Determine the [x, y] coordinate at the center of the cell enclosing the given text.  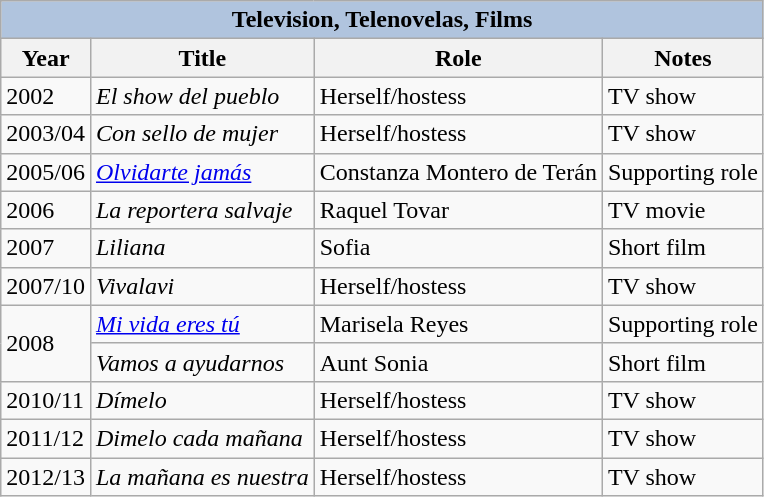
2012/13 [46, 477]
2005/06 [46, 172]
Television, Telenovelas, Films [382, 20]
Olvidarte jamás [202, 172]
El show del pueblo [202, 96]
2007/10 [46, 286]
Raquel Tovar [458, 210]
2007 [46, 248]
Constanza Montero de Terán [458, 172]
Marisela Reyes [458, 324]
La mañana es nuestra [202, 477]
Vivalavi [202, 286]
Con sello de mujer [202, 134]
2003/04 [46, 134]
Title [202, 58]
2010/11 [46, 400]
Dímelo [202, 400]
Vamos a ayudarnos [202, 362]
Role [458, 58]
Year [46, 58]
Sofia [458, 248]
Aunt Sonia [458, 362]
Liliana [202, 248]
Notes [682, 58]
Dimelo cada mañana [202, 438]
2002 [46, 96]
La reportera salvaje [202, 210]
2008 [46, 343]
2011/12 [46, 438]
TV movie [682, 210]
2006 [46, 210]
Mi vida eres tú [202, 324]
